Output the (X, Y) coordinate of the center of the cell containing the given text.  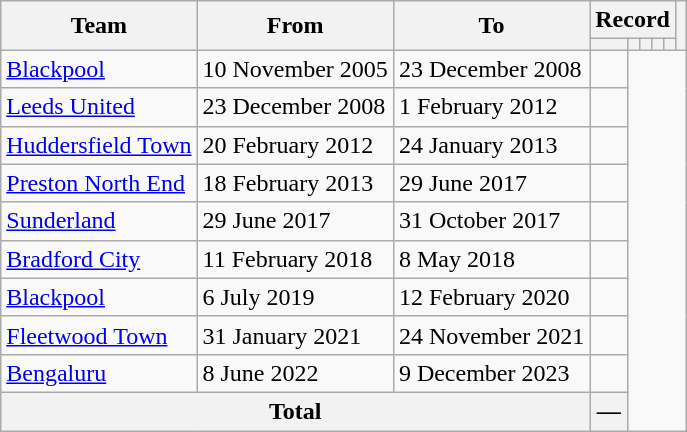
Bengaluru (99, 373)
Record (633, 20)
Fleetwood Town (99, 335)
Sunderland (99, 221)
18 February 2013 (295, 183)
11 February 2018 (295, 259)
Team (99, 26)
Bradford City (99, 259)
Total (296, 411)
10 November 2005 (295, 69)
24 January 2013 (491, 145)
Huddersfield Town (99, 145)
Preston North End (99, 183)
6 July 2019 (295, 297)
9 December 2023 (491, 373)
31 October 2017 (491, 221)
12 February 2020 (491, 297)
8 June 2022 (295, 373)
To (491, 26)
1 February 2012 (491, 107)
From (295, 26)
8 May 2018 (491, 259)
31 January 2021 (295, 335)
20 February 2012 (295, 145)
— (609, 411)
Leeds United (99, 107)
24 November 2021 (491, 335)
